Extract the (X, Y) coordinate from the center of the cell holding the provided text.  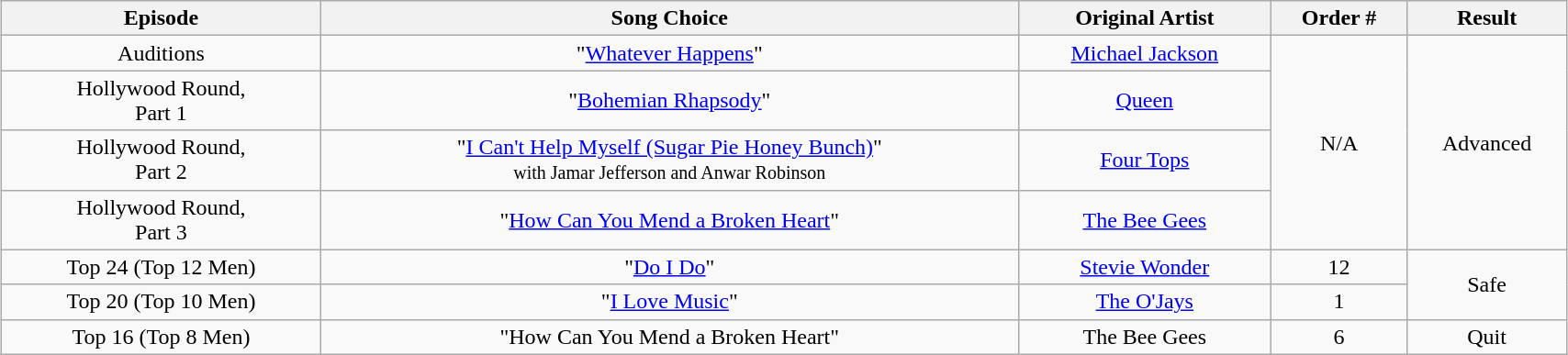
1 (1338, 302)
Queen (1144, 101)
Advanced (1487, 143)
Four Tops (1144, 160)
6 (1338, 337)
Safe (1487, 284)
Top 24 (Top 12 Men) (162, 267)
Original Artist (1144, 18)
Result (1487, 18)
Hollywood Round, Part 2 (162, 160)
The O'Jays (1144, 302)
Song Choice (669, 18)
Stevie Wonder (1144, 267)
"Whatever Happens" (669, 53)
"I Love Music" (669, 302)
Auditions (162, 53)
"Bohemian Rhapsody" (669, 101)
Top 16 (Top 8 Men) (162, 337)
Order # (1338, 18)
"I Can't Help Myself (Sugar Pie Honey Bunch)" with Jamar Jefferson and Anwar Robinson (669, 160)
"Do I Do" (669, 267)
Hollywood Round, Part 1 (162, 101)
Top 20 (Top 10 Men) (162, 302)
Michael Jackson (1144, 53)
12 (1338, 267)
Quit (1487, 337)
Episode (162, 18)
Hollywood Round, Part 3 (162, 220)
N/A (1338, 143)
